Determine the (x, y) coordinate at the center of the cell enclosing the given text.  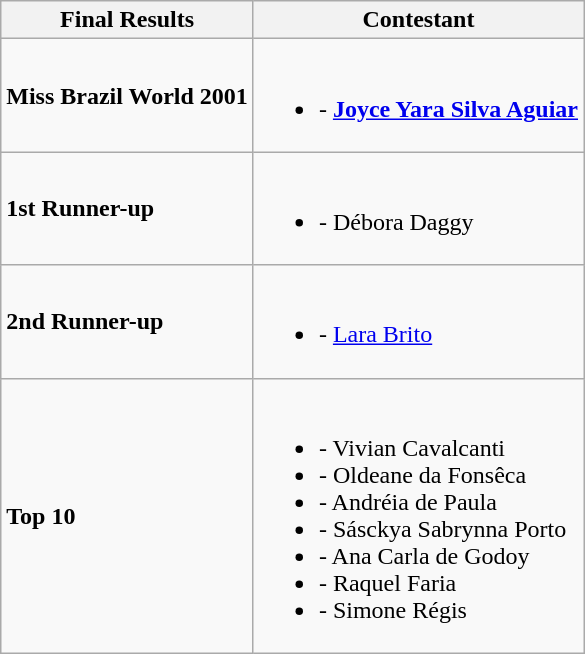
Top 10 (128, 516)
- Joyce Yara Silva Aguiar (418, 96)
- Lara Brito (418, 322)
- Vivian Cavalcanti - Oldeane da Fonsêca - Andréia de Paula - Sásckya Sabrynna Porto - Ana Carla de Godoy - Raquel Faria - Simone Régis (418, 516)
1st Runner-up (128, 208)
2nd Runner-up (128, 322)
Miss Brazil World 2001 (128, 96)
Contestant (418, 20)
- Débora Daggy (418, 208)
Final Results (128, 20)
